Return the [x, y] coordinate for the center point of the cell that contains the specified text.  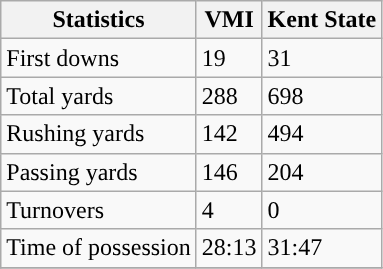
31 [322, 58]
494 [322, 134]
Total yards [99, 96]
Kent State [322, 20]
0 [322, 210]
19 [229, 58]
Statistics [99, 20]
146 [229, 172]
Turnovers [99, 210]
Time of possession [99, 248]
Passing yards [99, 172]
VMI [229, 20]
4 [229, 210]
142 [229, 134]
Rushing yards [99, 134]
31:47 [322, 248]
First downs [99, 58]
288 [229, 96]
28:13 [229, 248]
204 [322, 172]
698 [322, 96]
